Locate the cell with the specified text and output its [X, Y] center coordinate. 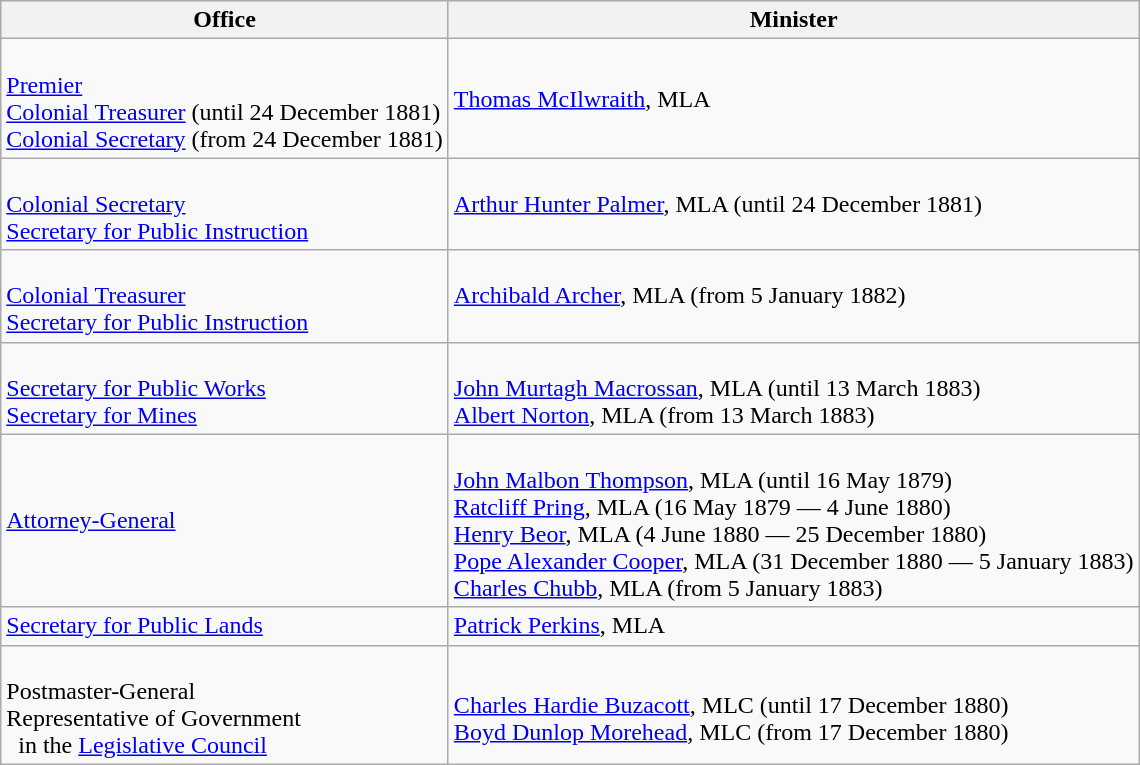
Colonial Treasurer Secretary for Public Instruction [225, 296]
Colonial Secretary Secretary for Public Instruction [225, 204]
Arthur Hunter Palmer, MLA (until 24 December 1881) [794, 204]
Minister [794, 20]
Archibald Archer, MLA (from 5 January 1882) [794, 296]
Thomas McIlwraith, MLA [794, 98]
Attorney-General [225, 520]
Postmaster-General Representative of Government in the Legislative Council [225, 704]
John Murtagh Macrossan, MLA (until 13 March 1883) Albert Norton, MLA (from 13 March 1883) [794, 388]
Charles Hardie Buzacott, MLC (until 17 December 1880) Boyd Dunlop Morehead, MLC (from 17 December 1880) [794, 704]
Secretary for Public Lands [225, 626]
Secretary for Public Works Secretary for Mines [225, 388]
Premier Colonial Treasurer (until 24 December 1881) Colonial Secretary (from 24 December 1881) [225, 98]
Office [225, 20]
Patrick Perkins, MLA [794, 626]
